Extract the (x, y) coordinate from the center of the cell holding the provided text.  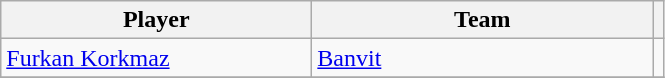
Banvit (482, 58)
Player (156, 20)
Furkan Korkmaz (156, 58)
Team (482, 20)
